Provide the [x, y] coordinate of the cell's center where the given text is located.  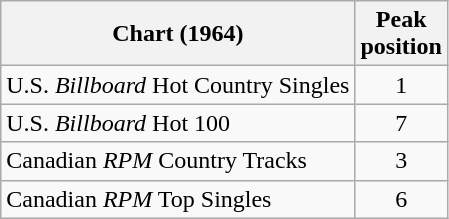
1 [401, 85]
6 [401, 199]
Chart (1964) [178, 34]
U.S. Billboard Hot 100 [178, 123]
3 [401, 161]
Canadian RPM Country Tracks [178, 161]
Peakposition [401, 34]
Canadian RPM Top Singles [178, 199]
7 [401, 123]
U.S. Billboard Hot Country Singles [178, 85]
